Extract the (X, Y) coordinate from the center of the cell holding the provided text.  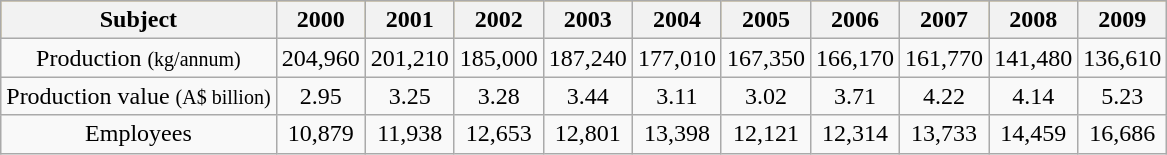
Employees (138, 134)
10,879 (320, 134)
12,314 (854, 134)
3.71 (854, 96)
161,770 (944, 58)
12,653 (498, 134)
185,000 (498, 58)
2001 (410, 20)
5.23 (1122, 96)
3.11 (676, 96)
141,480 (1034, 58)
Production value (A$ billion) (138, 96)
13,733 (944, 134)
3.25 (410, 96)
187,240 (588, 58)
12,801 (588, 134)
2000 (320, 20)
136,610 (1122, 58)
2009 (1122, 20)
3.44 (588, 96)
167,350 (766, 58)
12,121 (766, 134)
Production (kg/annum) (138, 58)
4.22 (944, 96)
13,398 (676, 134)
2008 (1034, 20)
2007 (944, 20)
2006 (854, 20)
3.28 (498, 96)
2004 (676, 20)
Subject (138, 20)
201,210 (410, 58)
14,459 (1034, 134)
2002 (498, 20)
4.14 (1034, 96)
2005 (766, 20)
177,010 (676, 58)
16,686 (1122, 134)
204,960 (320, 58)
11,938 (410, 134)
3.02 (766, 96)
2.95 (320, 96)
166,170 (854, 58)
2003 (588, 20)
